Output the [X, Y] coordinate of the center of the cell containing the given text.  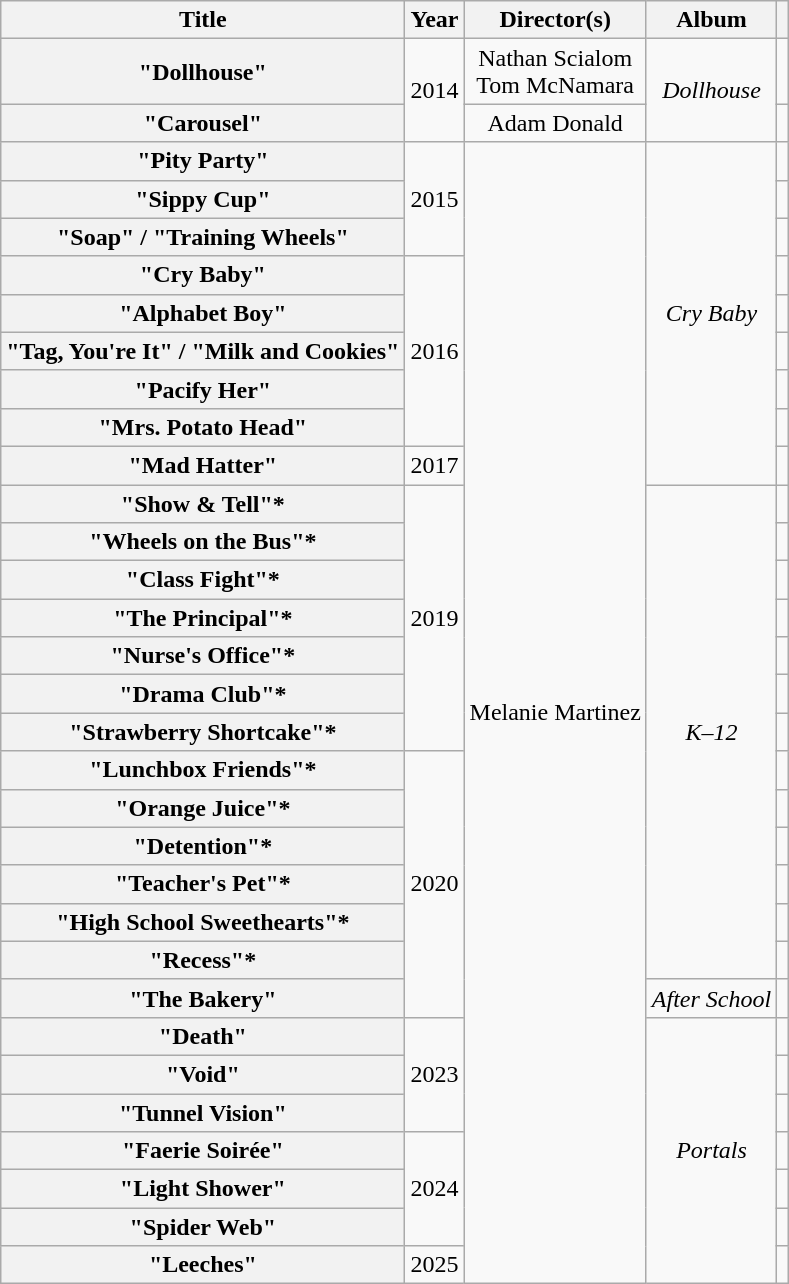
"Recess"* [203, 960]
Album [711, 20]
"Drama Club"* [203, 694]
Portals [711, 1150]
"Soap" / "Training Wheels" [203, 237]
"Alphabet Boy" [203, 313]
"Mrs. Potato Head" [203, 427]
"Faerie Soirée" [203, 1151]
"Strawberry Shortcake"* [203, 732]
"Mad Hatter" [203, 465]
K–12 [711, 732]
"Dollhouse" [203, 72]
"Nurse's Office"* [203, 656]
"Wheels on the Bus"* [203, 542]
"High School Sweethearts"* [203, 922]
"The Bakery" [203, 998]
2024 [434, 1189]
"Light Shower" [203, 1189]
2014 [434, 90]
Nathan ScialomTom McNamara [555, 72]
"Spider Web" [203, 1227]
2015 [434, 199]
"Class Fight"* [203, 580]
"Orange Juice"* [203, 808]
2019 [434, 617]
2025 [434, 1265]
2020 [434, 884]
Cry Baby [711, 314]
"Pity Party" [203, 161]
"Tag, You're It" / "Milk and Cookies" [203, 351]
2017 [434, 465]
"Void" [203, 1074]
Dollhouse [711, 90]
"The Principal"* [203, 618]
Melanie Martinez [555, 713]
"Show & Tell"* [203, 503]
Director(s) [555, 20]
2016 [434, 351]
"Teacher's Pet"* [203, 884]
"Death" [203, 1036]
Year [434, 20]
2023 [434, 1074]
"Pacify Her" [203, 389]
"Sippy Cup" [203, 199]
"Tunnel Vision" [203, 1113]
Title [203, 20]
Adam Donald [555, 123]
"Cry Baby" [203, 275]
After School [711, 998]
"Detention"* [203, 846]
"Lunchbox Friends"* [203, 770]
"Leeches" [203, 1265]
"Carousel" [203, 123]
